Identify which cell holds the provided text, then report its [x, y] central coordinate. 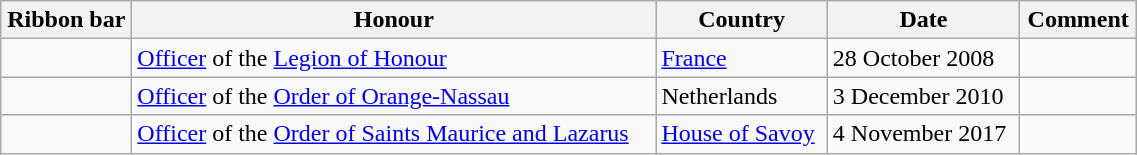
Ribbon bar [66, 20]
Officer of the Order of Saints Maurice and Lazarus [394, 134]
Honour [394, 20]
Officer of the Order of Orange-Nassau [394, 96]
4 November 2017 [923, 134]
Comment [1078, 20]
Country [742, 20]
28 October 2008 [923, 58]
House of Savoy [742, 134]
Officer of the Legion of Honour [394, 58]
France [742, 58]
Date [923, 20]
3 December 2010 [923, 96]
Netherlands [742, 96]
